Identify which cell holds the provided text, then report its (X, Y) central coordinate. 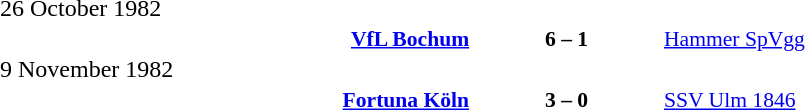
6 – 1 (566, 38)
